Extract the (x, y) coordinate from the center of the cell holding the provided text.  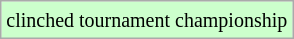
clinched tournament championship (147, 20)
